Find where the given text appears and provide that cell's center as [x, y] coordinate. 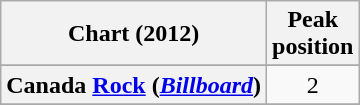
2 [313, 85]
Peakposition [313, 34]
Canada Rock (Billboard) [134, 85]
Chart (2012) [134, 34]
